For the text-containing cell, return its midpoint in [x, y] coordinate format. 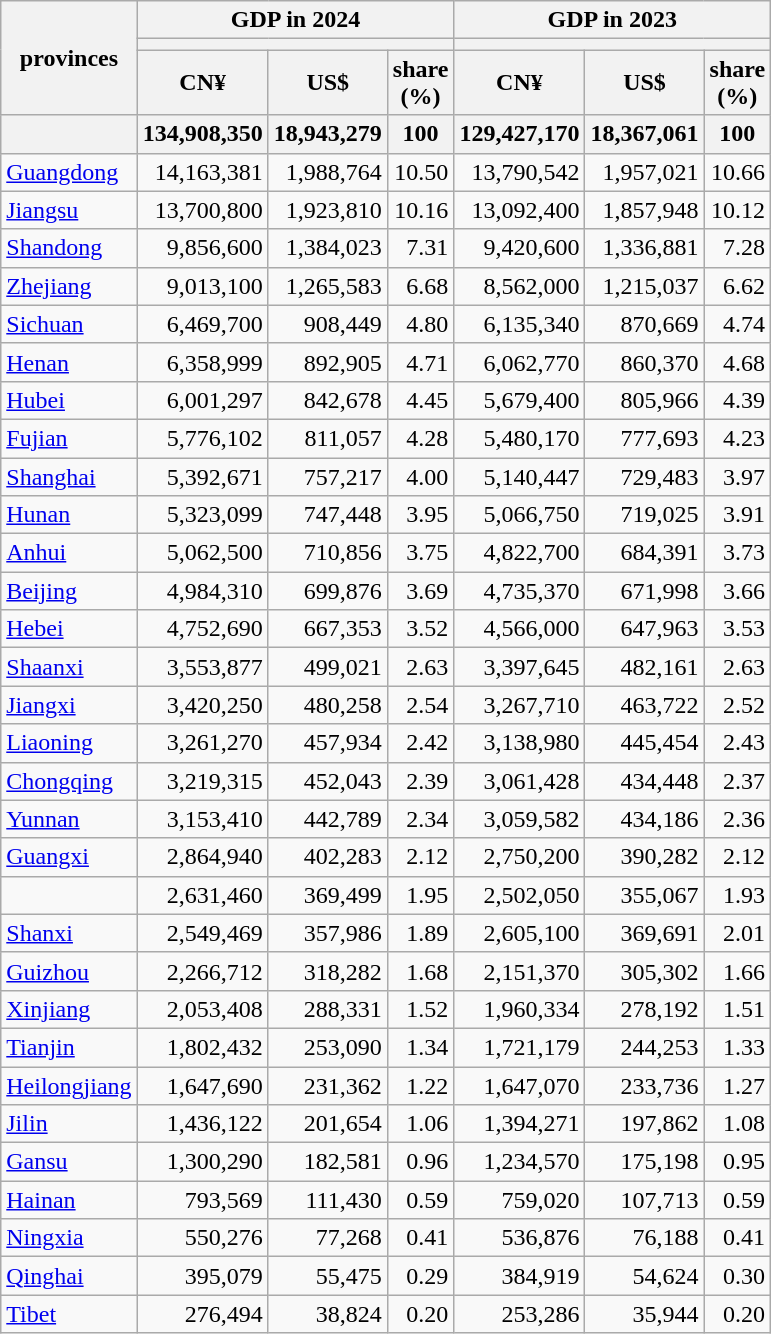
2.37 [738, 781]
4.39 [738, 400]
1.22 [420, 1085]
1.66 [738, 971]
13,790,542 [520, 172]
1,960,334 [520, 1009]
2.34 [420, 819]
4.74 [738, 324]
77,268 [328, 1238]
1.68 [420, 971]
Guizhou [69, 971]
3.97 [738, 477]
5,392,671 [202, 477]
719,025 [644, 515]
3.95 [420, 515]
9,420,600 [520, 248]
Chongqing [69, 781]
860,370 [644, 362]
2,549,469 [202, 933]
1.52 [420, 1009]
1,215,037 [644, 286]
482,161 [644, 667]
1.33 [738, 1047]
667,353 [328, 629]
6.68 [420, 286]
3.69 [420, 591]
5,066,750 [520, 515]
757,217 [328, 477]
6,001,297 [202, 400]
3,061,428 [520, 781]
4.68 [738, 362]
1,436,122 [202, 1124]
480,258 [328, 705]
288,331 [328, 1009]
Shaanxi [69, 667]
107,713 [644, 1200]
434,448 [644, 781]
3,397,645 [520, 667]
499,021 [328, 667]
Shanghai [69, 477]
1,957,021 [644, 172]
Tibet [69, 1314]
1.89 [420, 933]
5,140,447 [520, 477]
8,562,000 [520, 286]
3.91 [738, 515]
4.00 [420, 477]
870,669 [644, 324]
Sichuan [69, 324]
2,151,370 [520, 971]
76,188 [644, 1238]
1,647,690 [202, 1085]
1.95 [420, 895]
3,153,410 [202, 819]
777,693 [644, 438]
provinces [69, 58]
4.80 [420, 324]
253,286 [520, 1314]
197,862 [644, 1124]
892,905 [328, 362]
Henan [69, 362]
1.93 [738, 895]
2,266,712 [202, 971]
253,090 [328, 1047]
384,919 [520, 1276]
Liaoning [69, 743]
2.52 [738, 705]
7.31 [420, 248]
111,430 [328, 1200]
Jiangxi [69, 705]
201,654 [328, 1124]
Guangxi [69, 857]
1.34 [420, 1047]
Jilin [69, 1124]
4.71 [420, 362]
4,822,700 [520, 553]
4,566,000 [520, 629]
842,678 [328, 400]
Gansu [69, 1162]
6.62 [738, 286]
Zhejiang [69, 286]
10.50 [420, 172]
0.95 [738, 1162]
1,721,179 [520, 1047]
2,053,408 [202, 1009]
13,092,400 [520, 210]
9,856,600 [202, 248]
Ningxia [69, 1238]
3,059,582 [520, 819]
805,966 [644, 400]
647,963 [644, 629]
3,138,980 [520, 743]
747,448 [328, 515]
4.28 [420, 438]
3,261,270 [202, 743]
1,923,810 [328, 210]
684,391 [644, 553]
402,283 [328, 857]
2.42 [420, 743]
18,943,279 [328, 134]
Beijing [69, 591]
Hunan [69, 515]
457,934 [328, 743]
699,876 [328, 591]
276,494 [202, 1314]
231,362 [328, 1085]
1,265,583 [328, 286]
2.01 [738, 933]
5,062,500 [202, 553]
1.06 [420, 1124]
4.23 [738, 438]
2,605,100 [520, 933]
38,824 [328, 1314]
759,020 [520, 1200]
14,163,381 [202, 172]
793,569 [202, 1200]
Xinjiang [69, 1009]
10.66 [738, 172]
6,469,700 [202, 324]
2,502,050 [520, 895]
10.12 [738, 210]
3.66 [738, 591]
1,394,271 [520, 1124]
5,480,170 [520, 438]
3,420,250 [202, 705]
811,057 [328, 438]
Heilongjiang [69, 1085]
463,722 [644, 705]
55,475 [328, 1276]
0.30 [738, 1276]
3,553,877 [202, 667]
5,323,099 [202, 515]
Guangdong [69, 172]
369,691 [644, 933]
4,752,690 [202, 629]
7.28 [738, 248]
Shandong [69, 248]
318,282 [328, 971]
2,864,940 [202, 857]
0.96 [420, 1162]
4,735,370 [520, 591]
2.54 [420, 705]
729,483 [644, 477]
129,427,170 [520, 134]
4,984,310 [202, 591]
908,449 [328, 324]
3.75 [420, 553]
10.16 [420, 210]
175,198 [644, 1162]
9,013,100 [202, 286]
355,067 [644, 895]
Qinghai [69, 1276]
2.39 [420, 781]
1,300,290 [202, 1162]
3,219,315 [202, 781]
1,857,948 [644, 210]
GDP in 2024 [296, 20]
3.73 [738, 553]
35,944 [644, 1314]
1,384,023 [328, 248]
Fujian [69, 438]
Hebei [69, 629]
233,736 [644, 1085]
18,367,061 [644, 134]
3.53 [738, 629]
2.43 [738, 743]
1,234,570 [520, 1162]
445,454 [644, 743]
390,282 [644, 857]
452,043 [328, 781]
182,581 [328, 1162]
1.08 [738, 1124]
3,267,710 [520, 705]
536,876 [520, 1238]
710,856 [328, 553]
550,276 [202, 1238]
4.45 [420, 400]
1.27 [738, 1085]
434,186 [644, 819]
278,192 [644, 1009]
Jiangsu [69, 210]
1,802,432 [202, 1047]
1,647,070 [520, 1085]
244,253 [644, 1047]
1,336,881 [644, 248]
Hainan [69, 1200]
305,302 [644, 971]
Tianjin [69, 1047]
Yunnan [69, 819]
0.29 [420, 1276]
13,700,800 [202, 210]
54,624 [644, 1276]
Anhui [69, 553]
GDP in 2023 [612, 20]
5,776,102 [202, 438]
6,135,340 [520, 324]
6,062,770 [520, 362]
2,750,200 [520, 857]
395,079 [202, 1276]
369,499 [328, 895]
1,988,764 [328, 172]
2,631,460 [202, 895]
134,908,350 [202, 134]
6,358,999 [202, 362]
1.51 [738, 1009]
Hubei [69, 400]
2.36 [738, 819]
3.52 [420, 629]
Shanxi [69, 933]
442,789 [328, 819]
671,998 [644, 591]
357,986 [328, 933]
5,679,400 [520, 400]
